Identify which cell holds the provided text, then report its [x, y] central coordinate. 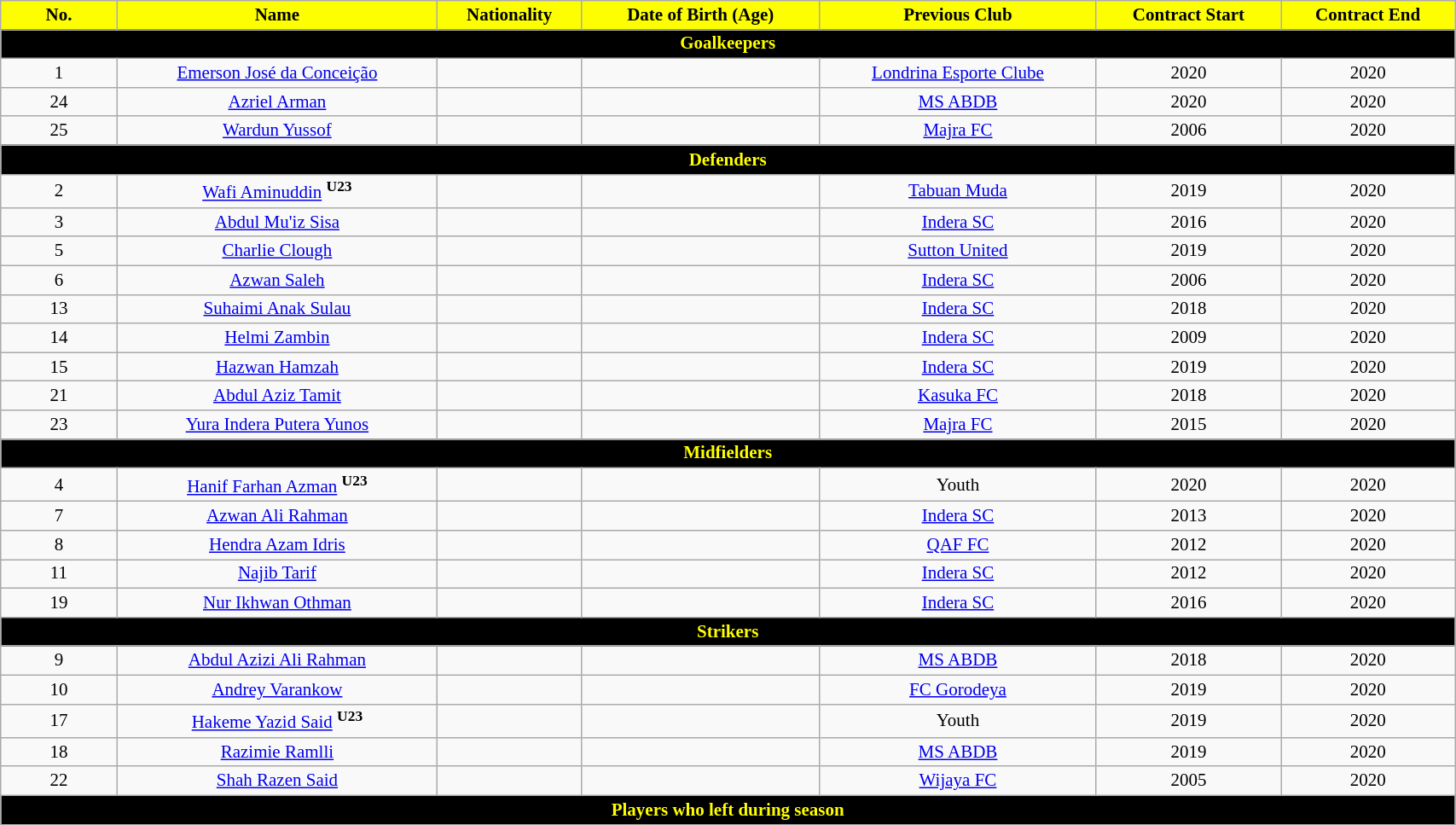
Contract End [1368, 15]
Name [277, 15]
Wijaya FC [959, 781]
Sutton United [959, 251]
8 [59, 545]
Emerson José da Conceição [277, 73]
Wafi Aminuddin U23 [277, 191]
Goalkeepers [728, 44]
15 [59, 367]
Razimie Ramlli [277, 752]
19 [59, 603]
Previous Club [959, 15]
2 [59, 191]
Londrina Esporte Clube [959, 73]
Hazwan Hamzah [277, 367]
Hakeme Yazid Said U23 [277, 720]
23 [59, 425]
Charlie Clough [277, 251]
Defenders [728, 160]
Azriel Arman [277, 102]
3 [59, 222]
21 [59, 396]
Suhaimi Anak Sulau [277, 309]
Players who left during season [728, 810]
1 [59, 73]
24 [59, 102]
Hendra Azam Idris [277, 545]
FC Gorodeya [959, 689]
Strikers [728, 631]
Hanif Farhan Azman U23 [277, 485]
QAF FC [959, 545]
2015 [1188, 425]
Contract Start [1188, 15]
Nur Ikhwan Othman [277, 603]
Andrey Varankow [277, 689]
Kasuka FC [959, 396]
17 [59, 720]
4 [59, 485]
6 [59, 280]
18 [59, 752]
Yura Indera Putera Yunos [277, 425]
2013 [1188, 516]
Helmi Zambin [277, 338]
11 [59, 574]
Nationality [510, 15]
Abdul Mu'iz Sisa [277, 222]
No. [59, 15]
Wardun Yussof [277, 131]
9 [59, 660]
7 [59, 516]
22 [59, 781]
Midfielders [728, 454]
2005 [1188, 781]
Abdul Aziz Tamit [277, 396]
Tabuan Muda [959, 191]
13 [59, 309]
2009 [1188, 338]
Najib Tarif [277, 574]
Abdul Azizi Ali Rahman [277, 660]
5 [59, 251]
Date of Birth (Age) [701, 15]
Azwan Ali Rahman [277, 516]
10 [59, 689]
Shah Razen Said [277, 781]
14 [59, 338]
25 [59, 131]
Azwan Saleh [277, 280]
